From the cell containing the given text, extract its center point as [X, Y] coordinate. 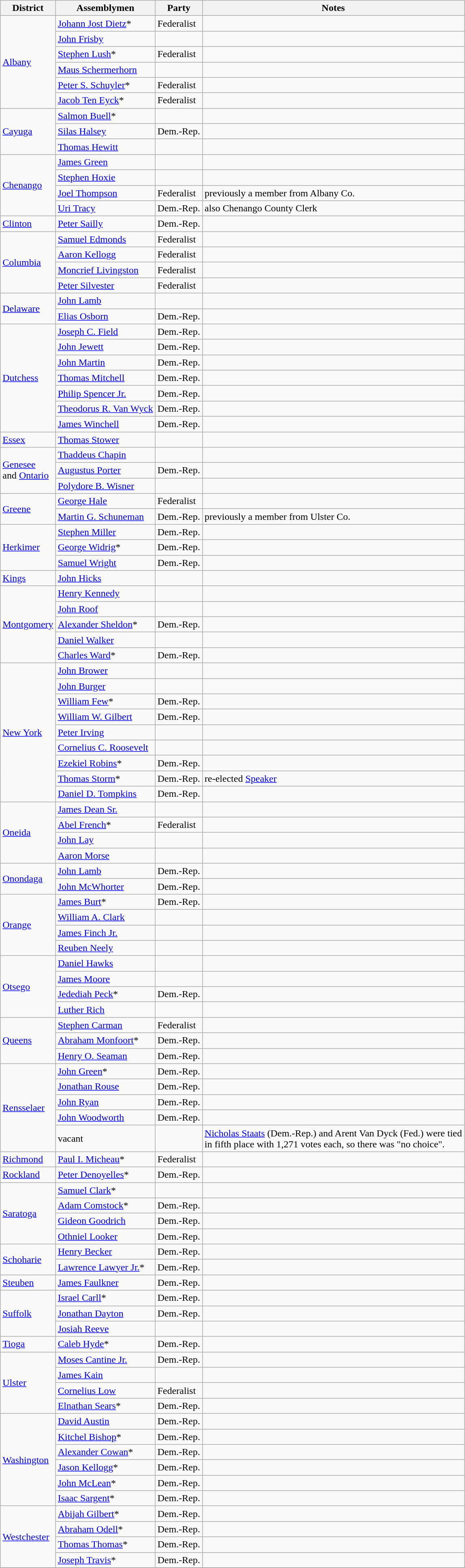
George Hale [105, 501]
George Widrig* [105, 547]
John Hicks [105, 578]
David Austin [105, 1421]
Ezekiel Robins* [105, 763]
John McLean* [105, 1483]
Caleb Hyde* [105, 1344]
Schoharie [28, 1260]
Stephen Miller [105, 532]
Daniel Walker [105, 640]
Albany [28, 62]
Cornelius C. Roosevelt [105, 748]
Joseph Travis* [105, 1560]
John Roof [105, 609]
Orange [28, 925]
John Brower [105, 670]
Onondaga [28, 879]
Washington [28, 1459]
Peter S. Schuyler* [105, 85]
Moses Cantine Jr. [105, 1360]
James Dean Sr. [105, 809]
Otsego [28, 987]
Alexander Sheldon* [105, 624]
Augustus Porter [105, 470]
Polydore B. Wisner [105, 486]
Peter Irving [105, 732]
Peter Denoyelles* [105, 1174]
Paul I. Micheau* [105, 1159]
Samuel Clark* [105, 1190]
Thaddeus Chapin [105, 455]
James Finch Jr. [105, 932]
Thomas Hewitt [105, 147]
Jonathan Rouse [105, 1087]
Stephen Lush* [105, 54]
Henry O. Seaman [105, 1056]
Abraham Odell* [105, 1529]
Uri Tracy [105, 208]
Reuben Neely [105, 948]
Party [179, 8]
James Kain [105, 1375]
Luther Rich [105, 1010]
Martin G. Schuneman [105, 517]
Dutchess [28, 378]
Elias Osborn [105, 316]
Maus Schermerhorn [105, 70]
Elnathan Sears* [105, 1406]
Jason Kellogg* [105, 1468]
Samuel Edmonds [105, 239]
Columbia [28, 262]
Alexander Cowan* [105, 1452]
Notes [333, 8]
District [28, 8]
also Chenango County Clerk [333, 208]
New York [28, 732]
Daniel D. Tompkins [105, 794]
Montgomery [28, 624]
Steuben [28, 1283]
John Lay [105, 840]
Kitchel Bishop* [105, 1437]
Aaron Kellogg [105, 255]
Henry Kennedy [105, 594]
James Faulkner [105, 1283]
Queens [28, 1040]
Essex [28, 439]
Daniel Hawks [105, 964]
Adam Comstock* [105, 1206]
Peter Silvester [105, 285]
Abel French* [105, 825]
Charles Ward* [105, 655]
Stephen Carman [105, 1025]
Othniel Looker [105, 1236]
previously a member from Ulster Co. [333, 517]
Silas Halsey [105, 131]
James Green [105, 162]
Thomas Stower [105, 439]
James Winchell [105, 424]
Assemblymen [105, 8]
Abijah Gilbert* [105, 1514]
Henry Becker [105, 1252]
James Burt* [105, 902]
Jonathan Dayton [105, 1313]
Delaware [28, 308]
Suffolk [28, 1313]
Jedediah Peck* [105, 994]
Theodorus R. Van Wyck [105, 408]
Thomas Storm* [105, 779]
Cayuga [28, 131]
Saratoga [28, 1213]
Rensselaer [28, 1108]
Gideon Goodrich [105, 1221]
Isaac Sargent* [105, 1498]
Chenango [28, 185]
Greene [28, 509]
Herkimer [28, 547]
Oneida [28, 832]
Nicholas Staats (Dem.-Rep.) and Arent Van Dyck (Fed.) were tied in fifth place with 1,271 votes each, so there was "no choice". [333, 1138]
John McWhorter [105, 886]
Philip Spencer Jr. [105, 393]
re-elected Speaker [333, 779]
Jacob Ten Eyck* [105, 100]
Richmond [28, 1159]
Josiah Reeve [105, 1329]
Tioga [28, 1344]
vacant [105, 1138]
John Jewett [105, 347]
Cornelius Low [105, 1390]
Samuel Wright [105, 563]
John Martin [105, 362]
Genesee and Ontario [28, 470]
Joseph C. Field [105, 332]
Aaron Morse [105, 855]
Joel Thompson [105, 193]
John Burger [105, 686]
Westchester [28, 1537]
Thomas Thomas* [105, 1545]
James Moore [105, 979]
Peter Sailly [105, 224]
William W. Gilbert [105, 717]
Stephen Hoxie [105, 177]
Abraham Monfoort* [105, 1040]
Rockland [28, 1174]
John Green* [105, 1071]
Thomas Mitchell [105, 378]
John Ryan [105, 1102]
Kings [28, 578]
Salmon Buell* [105, 116]
Moncrief Livingston [105, 270]
William A. Clark [105, 917]
Ulster [28, 1383]
previously a member from Albany Co. [333, 193]
John Frisby [105, 39]
William Few* [105, 702]
Johann Jost Dietz* [105, 23]
John Woodworth [105, 1117]
Clinton [28, 224]
Israel Carll* [105, 1298]
Lawrence Lawyer Jr.* [105, 1267]
